Capture the cell that displays the provided text and extract its (x, y) central coordinate. 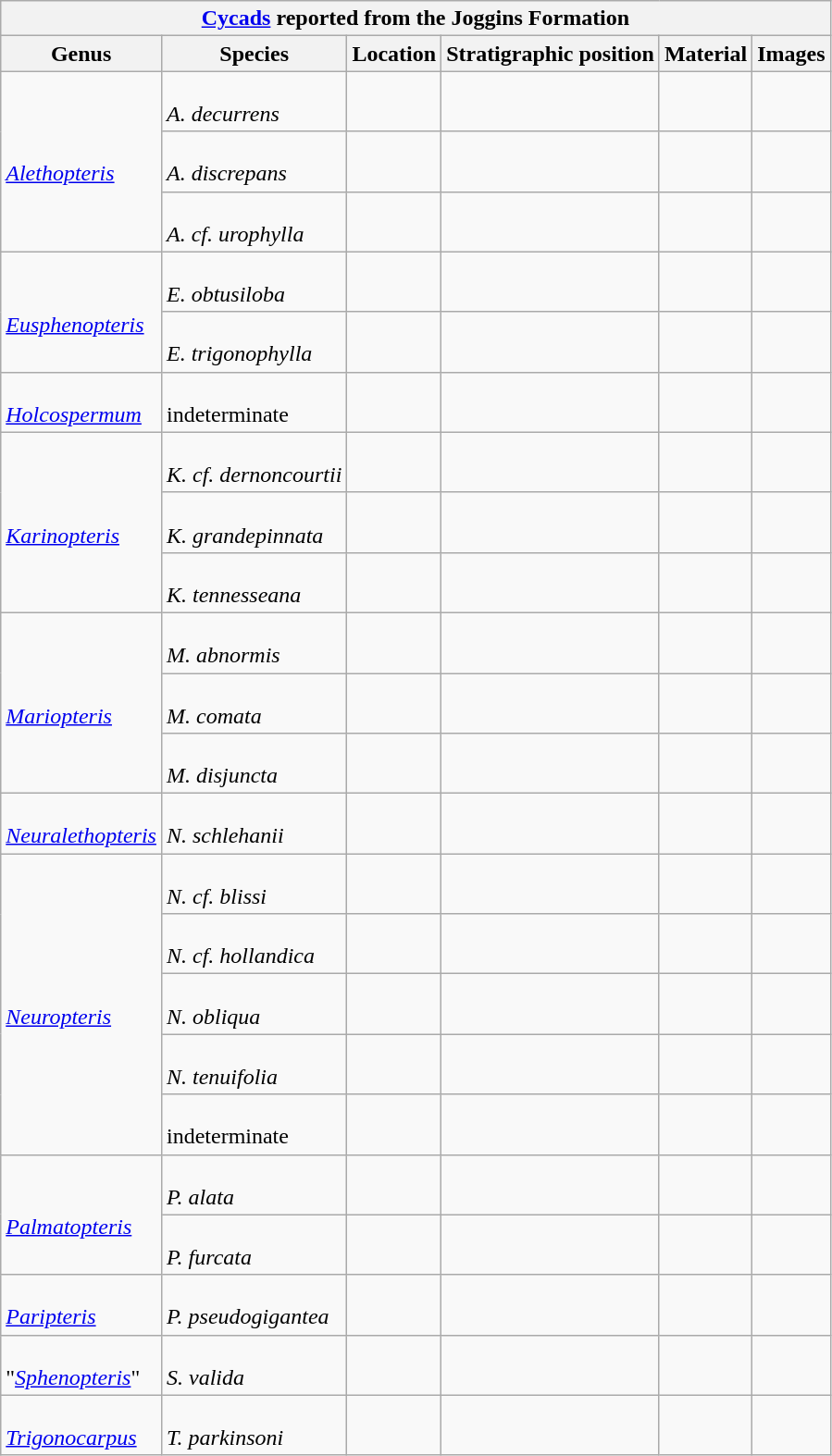
Genus (81, 54)
K. tennesseana (254, 583)
A. cf. urophylla (254, 222)
Alethopteris (81, 161)
A. discrepans (254, 161)
M. comata (254, 703)
Stratigraphic position (551, 54)
P. alata (254, 1184)
K. cf. dernoncourtii (254, 463)
T. parkinsoni (254, 1425)
K. grandepinnata (254, 522)
Holcospermum (81, 401)
N. tenuifolia (254, 1064)
M. disjuncta (254, 764)
"Sphenopteris" (81, 1365)
Cycads reported from the Joggins Formation (416, 19)
N. obliqua (254, 1005)
P. furcata (254, 1245)
Images (791, 54)
Neuralethopteris (81, 823)
Palmatopteris (81, 1215)
Trigonocarpus (81, 1425)
N. cf. blissi (254, 884)
Paripteris (81, 1304)
Eusphenopteris (81, 312)
M. abnormis (254, 642)
Neuropteris (81, 1005)
S. valida (254, 1365)
A. decurrens (254, 102)
Location (394, 54)
Material (705, 54)
Mariopteris (81, 703)
N. cf. hollandica (254, 944)
P. pseudogigantea (254, 1304)
Karinopteris (81, 522)
E. obtusiloba (254, 281)
N. schlehanii (254, 823)
Species (254, 54)
E. trigonophylla (254, 342)
